Capture the cell that displays the provided text and extract its [X, Y] central coordinate. 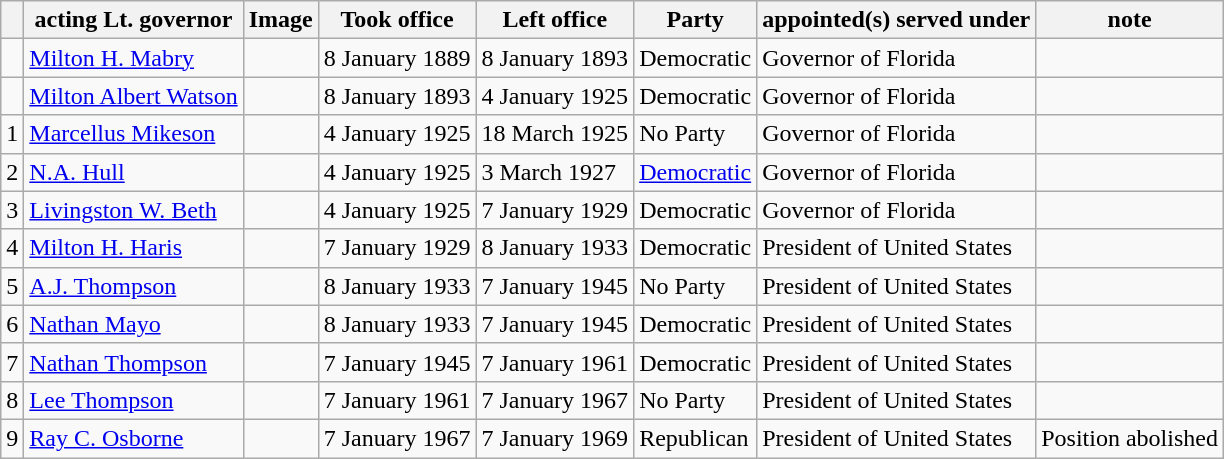
7 January 1969 [555, 438]
3 March 1927 [555, 172]
Milton H. Haris [134, 248]
appointed(s) served under [896, 20]
N.A. Hull [134, 172]
Took office [397, 20]
Marcellus Mikeson [134, 134]
Livingston W. Beth [134, 210]
8 [12, 400]
7 [12, 362]
1 [12, 134]
4 [12, 248]
Milton Albert Watson [134, 96]
3 [12, 210]
9 [12, 438]
A.J. Thompson [134, 286]
8 January 1889 [397, 58]
Nathan Mayo [134, 324]
Image [280, 20]
Party [696, 20]
Nathan Thompson [134, 362]
acting Lt. governor [134, 20]
2 [12, 172]
Position abolished [1130, 438]
Left office [555, 20]
6 [12, 324]
Republican [696, 438]
5 [12, 286]
Ray C. Osborne [134, 438]
note [1130, 20]
18 March 1925 [555, 134]
Lee Thompson [134, 400]
Milton H. Mabry [134, 58]
